Extract the (x, y) coordinate from the center of the cell holding the provided text.  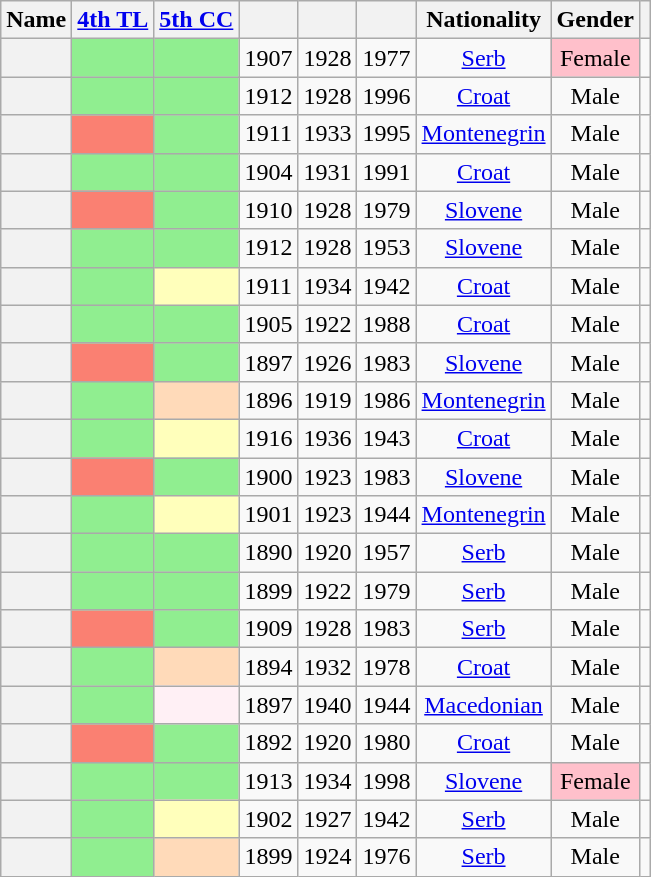
1901 (268, 515)
5th CC (196, 20)
Nationality (484, 20)
1995 (386, 134)
1907 (268, 58)
1904 (268, 172)
Gender (595, 20)
1931 (328, 172)
1890 (268, 553)
1977 (386, 58)
1910 (268, 210)
1902 (268, 819)
1924 (328, 857)
1909 (268, 629)
1905 (268, 324)
1980 (386, 743)
1953 (386, 248)
Macedonian (484, 705)
1894 (268, 667)
1916 (268, 438)
1892 (268, 743)
1936 (328, 438)
1986 (386, 400)
1900 (268, 477)
1998 (386, 781)
4th TL (113, 20)
1896 (268, 400)
1933 (328, 134)
Name (36, 20)
1988 (386, 324)
1919 (328, 400)
1913 (268, 781)
1932 (328, 667)
1991 (386, 172)
1976 (386, 857)
1927 (328, 819)
1940 (328, 705)
1957 (386, 553)
1978 (386, 667)
1943 (386, 438)
1926 (328, 362)
1996 (386, 96)
